Detect which cell encompasses the target text, then output its (x, y) center coordinate. 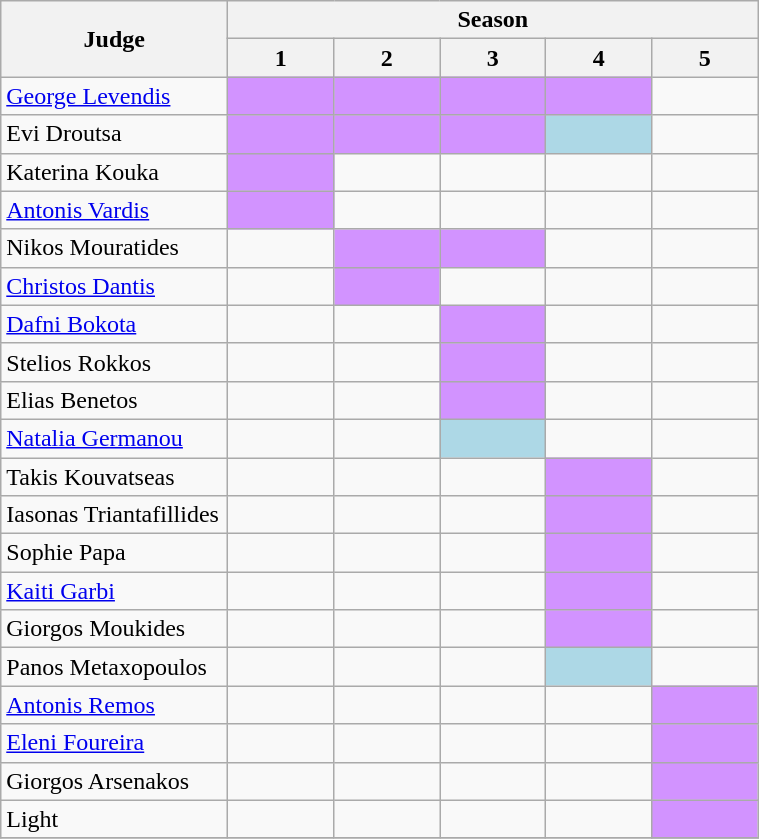
Elias Benetos (114, 400)
Kaiti Garbi (114, 591)
5 (705, 58)
George Levendis (114, 96)
Giorgos Moukides (114, 629)
Antonis Vardis (114, 210)
Nikos Mouratides (114, 248)
Season (493, 20)
Stelios Rokkos (114, 362)
Light (114, 819)
1 (281, 58)
Iasonas Triantafillides (114, 515)
Takis Kouvatseas (114, 477)
2 (387, 58)
4 (599, 58)
Antonis Remos (114, 705)
3 (493, 58)
Dafni Bokota (114, 324)
Panos Metaxopoulos (114, 667)
Katerina Kouka (114, 172)
Natalia Germanou (114, 438)
Judge (114, 39)
Sophie Papa (114, 553)
Christos Dantis (114, 286)
Eleni Foureira (114, 743)
Giorgos Arsenakos (114, 781)
Evi Droutsa (114, 134)
